Find where the given text appears and provide that cell's center as [x, y] coordinate. 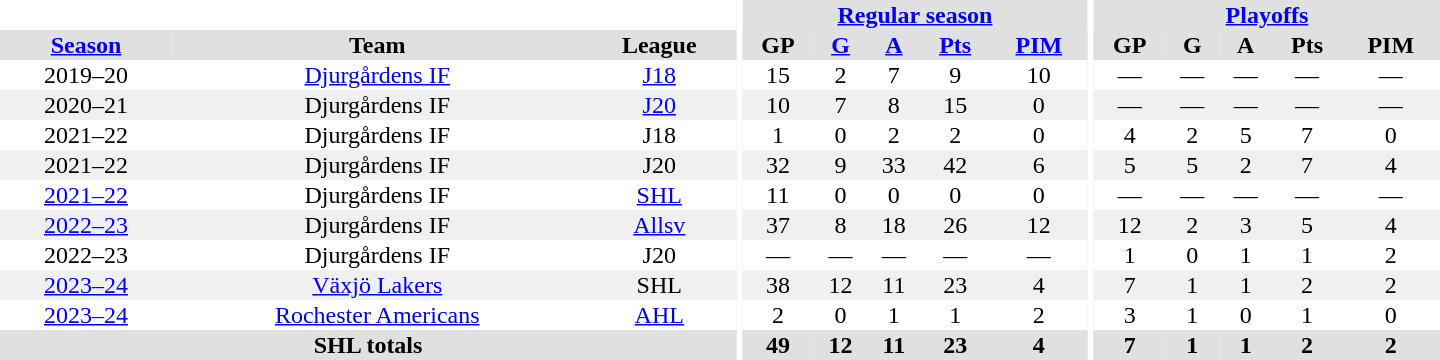
AHL [660, 315]
18 [894, 225]
Regular season [915, 15]
42 [956, 165]
Växjö Lakers [378, 285]
Rochester Americans [378, 315]
League [660, 45]
Allsv [660, 225]
Playoffs [1267, 15]
32 [778, 165]
SHL totals [368, 345]
33 [894, 165]
26 [956, 225]
38 [778, 285]
Team [378, 45]
6 [1039, 165]
49 [778, 345]
37 [778, 225]
2019–20 [86, 75]
2020–21 [86, 105]
Season [86, 45]
